Locate the cell with the specified text and output its [X, Y] center coordinate. 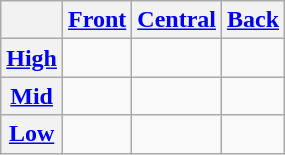
Back [254, 20]
Low [32, 134]
High [32, 58]
Mid [32, 96]
Central [177, 20]
Front [98, 20]
